Capture the cell that displays the provided text and extract its [x, y] central coordinate. 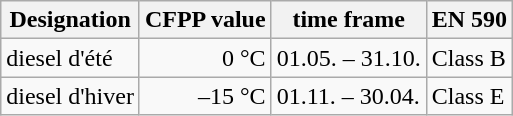
Class B [469, 58]
–15 °C [205, 96]
time frame [348, 20]
Class E [469, 96]
0 °C [205, 58]
EN 590 [469, 20]
diesel d'été [70, 58]
01.11. – 30.04. [348, 96]
01.05. – 31.10. [348, 58]
CFPP value [205, 20]
Designation [70, 20]
diesel d'hiver [70, 96]
